Determine the [x, y] coordinate at the center of the cell enclosing the given text.  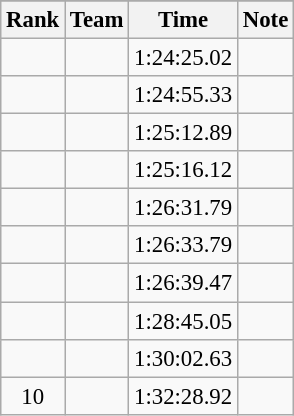
1:24:55.33 [184, 95]
1:26:31.79 [184, 208]
10 [33, 396]
1:32:28.92 [184, 396]
1:28:45.05 [184, 321]
Team [97, 20]
Time [184, 20]
1:25:16.12 [184, 170]
Rank [33, 20]
1:24:25.02 [184, 58]
1:26:33.79 [184, 245]
1:25:12.89 [184, 133]
Note [265, 20]
1:30:02.63 [184, 358]
1:26:39.47 [184, 283]
